Return the (x, y) coordinate for the center point of the cell that contains the specified text.  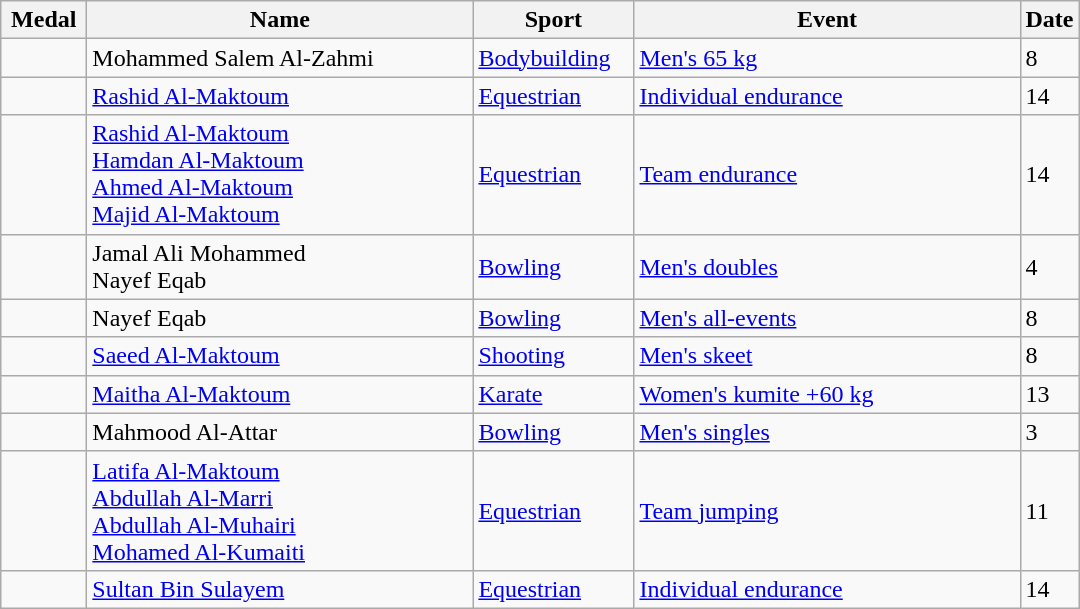
Bodybuilding (554, 58)
11 (1050, 510)
Nayef Eqab (280, 318)
Jamal Ali MohammedNayef Eqab (280, 266)
Karate (554, 394)
Men's skeet (827, 356)
Women's kumite +60 kg (827, 394)
Team endurance (827, 174)
Men's singles (827, 432)
Sport (554, 20)
Maitha Al-Maktoum (280, 394)
Men's doubles (827, 266)
Shooting (554, 356)
Team jumping (827, 510)
Mahmood Al-Attar (280, 432)
Medal (44, 20)
4 (1050, 266)
Latifa Al-MaktoumAbdullah Al-MarriAbdullah Al-MuhairiMohamed Al-Kumaiti (280, 510)
Saeed Al-Maktoum (280, 356)
Mohammed Salem Al-Zahmi (280, 58)
Men's all-events (827, 318)
3 (1050, 432)
Date (1050, 20)
Rashid Al-Maktoum (280, 96)
Rashid Al-MaktoumHamdan Al-MaktoumAhmed Al-MaktoumMajid Al-Maktoum (280, 174)
Event (827, 20)
13 (1050, 394)
Men's 65 kg (827, 58)
Sultan Bin Sulayem (280, 589)
Name (280, 20)
